Extract the [x, y] coordinate from the center of the cell holding the provided text.  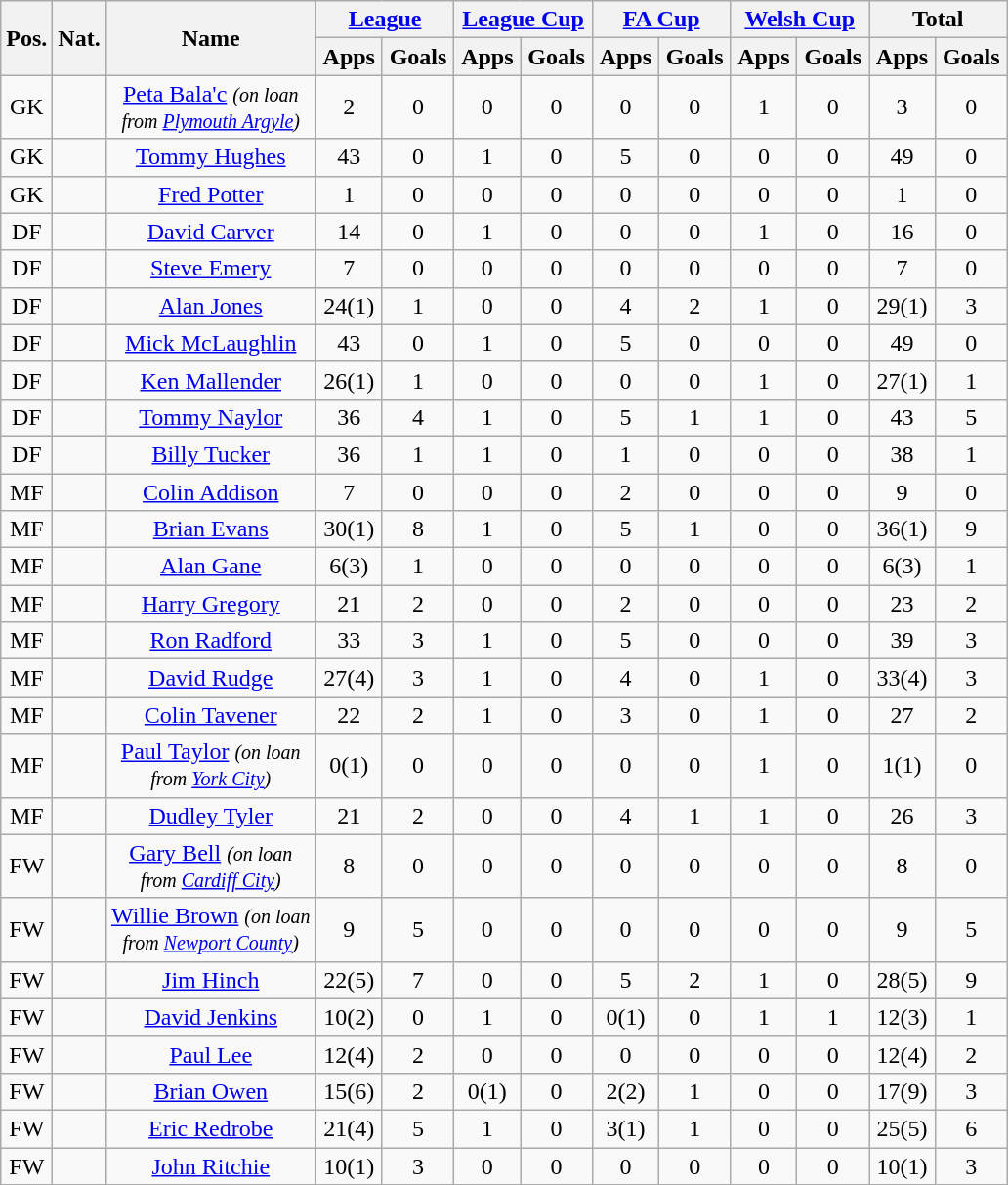
22 [349, 715]
24(1) [349, 306]
6 [971, 1128]
David Jenkins [211, 1017]
Name [211, 38]
15(6) [349, 1091]
Gary Bell (on loan from Cardiff City) [211, 866]
Total [939, 20]
Ron Radford [211, 641]
League [385, 20]
Jim Hinch [211, 980]
John Ritchie [211, 1165]
Eric Redrobe [211, 1128]
23 [903, 604]
2(2) [625, 1091]
38 [903, 454]
39 [903, 641]
33 [349, 641]
Fred Potter [211, 194]
Brian Evans [211, 529]
Steve Emery [211, 269]
Mick McLaughlin [211, 343]
33(4) [903, 678]
12(3) [903, 1017]
16 [903, 232]
David Carver [211, 232]
Alan Jones [211, 306]
Welsh Cup [800, 20]
Ken Mallender [211, 380]
10(2) [349, 1017]
Paul Taylor (on loan from York City) [211, 766]
30(1) [349, 529]
25(5) [903, 1128]
Paul Lee [211, 1054]
3(1) [625, 1128]
27 [903, 715]
36(1) [903, 529]
22(5) [349, 980]
Harry Gregory [211, 604]
28(5) [903, 980]
Dudley Tyler [211, 816]
17(9) [903, 1091]
27(4) [349, 678]
21(4) [349, 1128]
Colin Tavener [211, 715]
Peta Bala'c (on loan from Plymouth Argyle) [211, 107]
Colin Addison [211, 491]
29(1) [903, 306]
14 [349, 232]
Pos. [27, 38]
Willie Brown (on loan from Newport County) [211, 930]
League Cup [524, 20]
Tommy Naylor [211, 417]
Billy Tucker [211, 454]
26(1) [349, 380]
FA Cup [661, 20]
26 [903, 816]
David Rudge [211, 678]
Alan Gane [211, 567]
Brian Owen [211, 1091]
Nat. [79, 38]
27(1) [903, 380]
Tommy Hughes [211, 157]
1(1) [903, 766]
